Find where the given text appears and provide that cell's center as (x, y) coordinate. 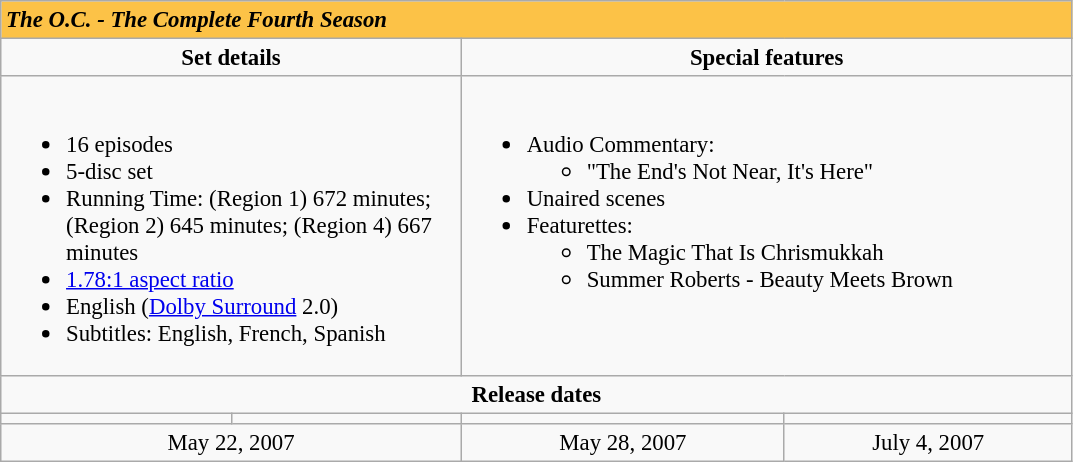
Set details (232, 58)
The O.C. - The Complete Fourth Season (536, 20)
Audio Commentary:"The End's Not Near, It's Here"Unaired scenesFeaturettes:The Magic That Is ChrismukkahSummer Roberts - Beauty Meets Brown (766, 226)
May 22, 2007 (232, 442)
Special features (766, 58)
July 4, 2007 (928, 442)
Release dates (536, 394)
May 28, 2007 (622, 442)
